Determine the (x, y) coordinate at the center of the cell enclosing the given text.  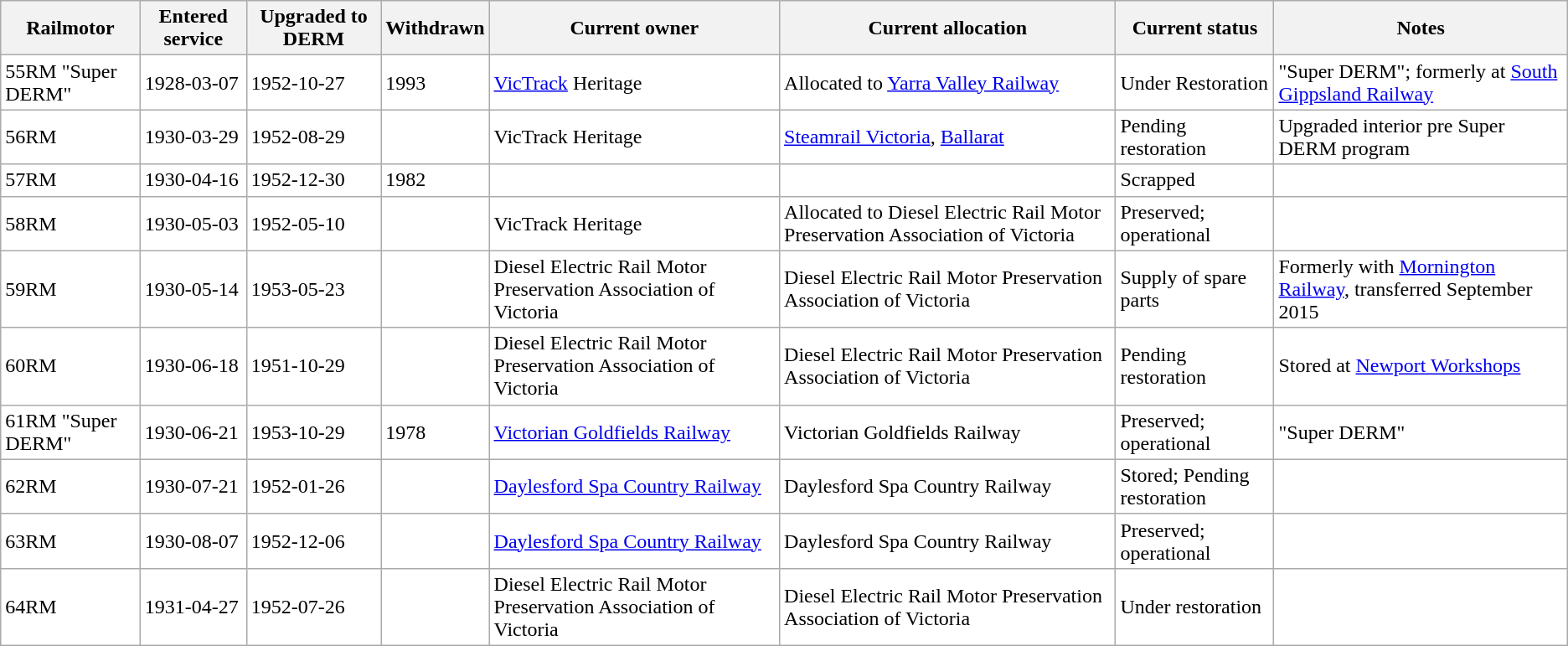
1930-05-03 (193, 223)
1952-08-29 (313, 137)
1931-04-27 (193, 607)
1951-10-29 (313, 366)
1953-10-29 (313, 432)
Notes (1421, 28)
1952-12-30 (313, 180)
1930-06-21 (193, 432)
1928-03-07 (193, 82)
Entered service (193, 28)
Scrapped (1194, 180)
61RM "Super DERM" (70, 432)
60RM (70, 366)
57RM (70, 180)
Railmotor (70, 28)
64RM (70, 607)
Current allocation (948, 28)
59RM (70, 289)
1930-03-29 (193, 137)
Steamrail Victoria, Ballarat (948, 137)
1953-05-23 (313, 289)
1952-10-27 (313, 82)
Under restoration (1194, 607)
1930-07-21 (193, 486)
62RM (70, 486)
1952-07-26 (313, 607)
1930-08-07 (193, 541)
1982 (436, 180)
Upgraded to DERM (313, 28)
55RM "Super DERM" (70, 82)
Current owner (635, 28)
1978 (436, 432)
Withdrawn (436, 28)
"Super DERM" (1421, 432)
1952-12-06 (313, 541)
Stored at Newport Workshops (1421, 366)
58RM (70, 223)
Allocated to Diesel Electric Rail Motor Preservation Association of Victoria (948, 223)
"Super DERM"; formerly at South Gippsland Railway (1421, 82)
1930-04-16 (193, 180)
Supply of spare parts (1194, 289)
63RM (70, 541)
1930-05-14 (193, 289)
Current status (1194, 28)
1993 (436, 82)
Allocated to Yarra Valley Railway (948, 82)
56RM (70, 137)
Stored; Pending restoration (1194, 486)
1952-05-10 (313, 223)
Formerly with Mornington Railway, transferred September 2015 (1421, 289)
Upgraded interior pre Super DERM program (1421, 137)
1930-06-18 (193, 366)
1952-01-26 (313, 486)
Under Restoration (1194, 82)
